Search for the cell housing the specified text and yield its (x, y) center coordinate. 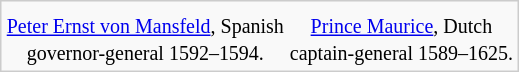
Prince Maurice, Dutchcaptain-general 1589–1625. (401, 38)
Peter Ernst von Mansfeld, Spanishgovernor-general 1592–1594. (145, 38)
